Return (x, y) of the center of cell containing provided text 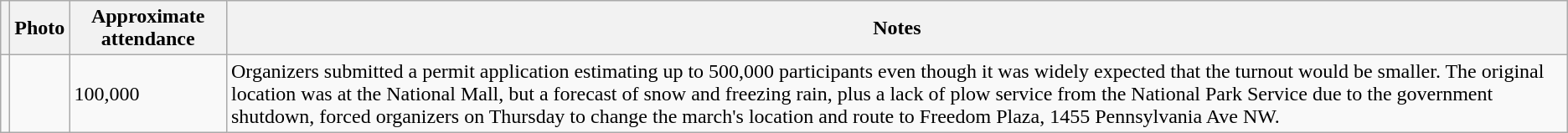
Photo (40, 28)
Notes (896, 28)
Approximate attendance (148, 28)
100,000 (148, 94)
